From the cell containing the given text, extract its center point as [x, y] coordinate. 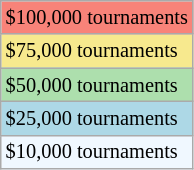
$25,000 tournaments [97, 118]
$75,000 tournaments [97, 51]
$10,000 tournaments [97, 152]
$50,000 tournaments [97, 85]
$100,000 tournaments [97, 17]
